Find where the given text appears and provide that cell's center as [x, y] coordinate. 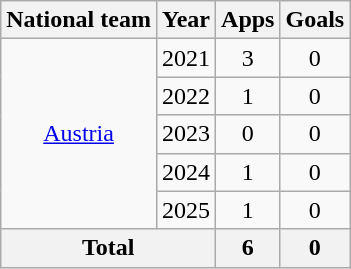
2022 [186, 96]
2023 [186, 134]
National team [79, 20]
6 [248, 248]
Total [108, 248]
2025 [186, 210]
2024 [186, 172]
3 [248, 58]
Apps [248, 20]
Year [186, 20]
Austria [79, 134]
Goals [315, 20]
2021 [186, 58]
